Capture the cell that displays the provided text and extract its [x, y] central coordinate. 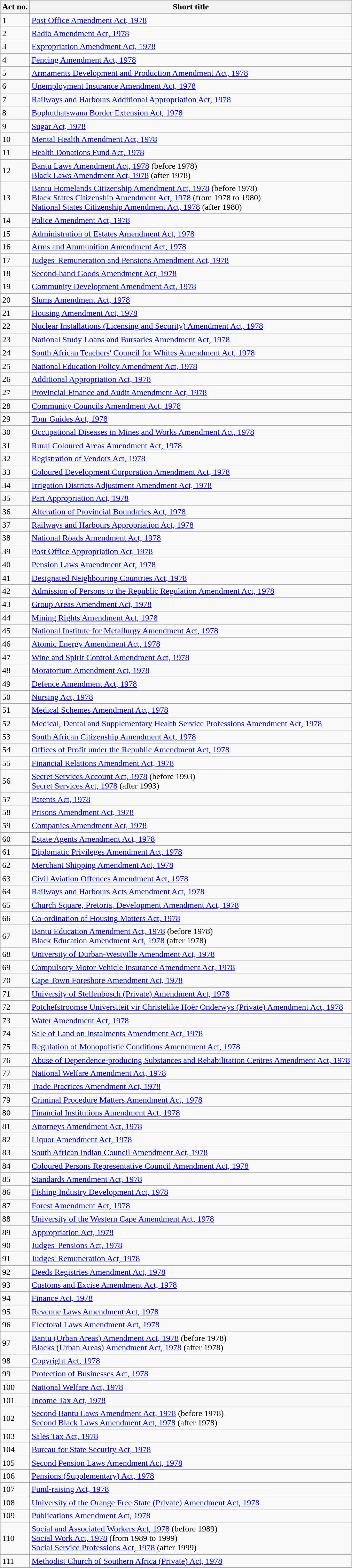
26 [15, 379]
107 [15, 1489]
49 [15, 684]
53 [15, 737]
Companies Amendment Act, 1978 [191, 825]
Community Development Amendment Act, 1978 [191, 287]
Customs and Excise Amendment Act, 1978 [191, 1285]
65 [15, 905]
105 [15, 1463]
Part Appropriation Act, 1978 [191, 498]
Trade Practices Amendment Act, 1978 [191, 1087]
Deeds Registries Amendment Act, 1978 [191, 1272]
Pensions (Supplementary) Act, 1978 [191, 1476]
40 [15, 565]
42 [15, 591]
109 [15, 1516]
Fishing Industry Development Act, 1978 [191, 1192]
50 [15, 697]
Compulsory Motor Vehicle Insurance Amendment Act, 1978 [191, 967]
43 [15, 604]
61 [15, 852]
92 [15, 1272]
13 [15, 198]
94 [15, 1298]
Judges' Pensions Act, 1978 [191, 1245]
103 [15, 1436]
35 [15, 498]
Admission of Persons to the Republic Regulation Amendment Act, 1978 [191, 591]
South African Citizenship Amendment Act, 1978 [191, 737]
Designated Neighbouring Countries Act, 1978 [191, 578]
27 [15, 392]
Mental Health Amendment Act, 1978 [191, 139]
104 [15, 1449]
44 [15, 617]
Post Office Appropriation Act, 1978 [191, 551]
Potchefstroomse Universiteit vir Christelike Hoër Onderwys (Private) Amendment Act, 1978 [191, 1007]
4 [15, 60]
98 [15, 1361]
University of the Western Cape Amendment Act, 1978 [191, 1219]
95 [15, 1312]
83 [15, 1153]
Short title [191, 7]
17 [15, 260]
56 [15, 781]
Wine and Spirit Control Amendment Act, 1978 [191, 657]
110 [15, 1538]
7 [15, 99]
84 [15, 1166]
16 [15, 247]
Fencing Amendment Act, 1978 [191, 60]
Prisons Amendment Act, 1978 [191, 812]
96 [15, 1325]
University of the Orange Free State (Private) Amendment Act, 1978 [191, 1502]
Merchant Shipping Amendment Act, 1978 [191, 865]
85 [15, 1179]
Housing Amendment Act, 1978 [191, 313]
68 [15, 954]
National Roads Amendment Act, 1978 [191, 538]
Social and Associated Workers Act, 1978 (before 1989) Social Work Act, 1978 (from 1989 to 1999) Social Service Professions Act, 1978 (after 1999) [191, 1538]
National Education Policy Amendment Act, 1978 [191, 366]
20 [15, 300]
54 [15, 750]
Financial Institutions Amendment Act, 1978 [191, 1113]
28 [15, 406]
Fund-raising Act, 1978 [191, 1489]
88 [15, 1219]
Bantu Education Amendment Act, 1978 (before 1978) Black Education Amendment Act, 1978 (after 1978) [191, 936]
37 [15, 525]
Methodist Church of Southern Africa (Private) Act, 1978 [191, 1561]
23 [15, 339]
Railways and Harbours Acts Amendment Act, 1978 [191, 892]
102 [15, 1418]
Co-ordination of Housing Matters Act, 1978 [191, 918]
Bantu Laws Amendment Act, 1978 (before 1978) Black Laws Amendment Act, 1978 (after 1978) [191, 170]
29 [15, 419]
36 [15, 512]
Group Areas Amendment Act, 1978 [191, 604]
80 [15, 1113]
Financial Relations Amendment Act, 1978 [191, 763]
University of Stellenbosch (Private) Amendment Act, 1978 [191, 994]
Judges' Remuneration Act, 1978 [191, 1258]
71 [15, 994]
82 [15, 1139]
31 [15, 446]
National Study Loans and Bursaries Amendment Act, 1978 [191, 339]
Arms and Ammunition Amendment Act, 1978 [191, 247]
Community Councils Amendment Act, 1978 [191, 406]
57 [15, 799]
2 [15, 33]
Copyright Act, 1978 [191, 1361]
64 [15, 892]
99 [15, 1374]
Expropriation Amendment Act, 1978 [191, 47]
11 [15, 152]
Judges' Remuneration and Pensions Amendment Act, 1978 [191, 260]
National Welfare Act, 1978 [191, 1387]
Bantu (Urban Areas) Amendment Act, 1978 (before 1978) Blacks (Urban Areas) Amendment Act, 1978 (after 1978) [191, 1343]
1 [15, 20]
Regulation of Monopolistic Conditions Amendment Act, 1978 [191, 1047]
15 [15, 234]
77 [15, 1073]
69 [15, 967]
Radio Amendment Act, 1978 [191, 33]
25 [15, 366]
89 [15, 1232]
Patents Act, 1978 [191, 799]
Nursing Act, 1978 [191, 697]
58 [15, 812]
Revenue Laws Amendment Act, 1978 [191, 1312]
South African Teachers' Council for Whites Amendment Act, 1978 [191, 353]
5 [15, 73]
3 [15, 47]
Civil Aviation Offences Amendment Act, 1978 [191, 879]
59 [15, 825]
10 [15, 139]
76 [15, 1060]
Medical Schemes Amendment Act, 1978 [191, 710]
12 [15, 170]
24 [15, 353]
93 [15, 1285]
Nuclear Installations (Licensing and Security) Amendment Act, 1978 [191, 326]
Moratorium Amendment Act, 1978 [191, 671]
8 [15, 113]
73 [15, 1020]
Act no. [15, 7]
60 [15, 839]
30 [15, 432]
Income Tax Act, 1978 [191, 1400]
Offices of Profit under the Republic Amendment Act, 1978 [191, 750]
Sale of Land on Instalments Amendment Act, 1978 [191, 1033]
Coloured Persons Representative Council Amendment Act, 1978 [191, 1166]
78 [15, 1087]
National Institute for Metallurgy Amendment Act, 1978 [191, 631]
70 [15, 981]
97 [15, 1343]
Water Amendment Act, 1978 [191, 1020]
51 [15, 710]
Atomic Energy Amendment Act, 1978 [191, 644]
Alteration of Provincial Boundaries Act, 1978 [191, 512]
Second-hand Goods Amendment Act, 1978 [191, 273]
86 [15, 1192]
32 [15, 459]
Publications Amendment Act, 1978 [191, 1516]
9 [15, 126]
48 [15, 671]
Appropriation Act, 1978 [191, 1232]
66 [15, 918]
Church Square, Pretoria, Development Amendment Act, 1978 [191, 905]
38 [15, 538]
34 [15, 485]
University of Durban-Westville Amendment Act, 1978 [191, 954]
Armaments Development and Production Amendment Act, 1978 [191, 73]
22 [15, 326]
Criminal Procedure Matters Amendment Act, 1978 [191, 1100]
Rural Coloured Areas Amendment Act, 1978 [191, 446]
National Welfare Amendment Act, 1978 [191, 1073]
Protection of Businesses Act, 1978 [191, 1374]
Electoral Laws Amendment Act, 1978 [191, 1325]
Forest Amendment Act, 1978 [191, 1206]
Administration of Estates Amendment Act, 1978 [191, 234]
21 [15, 313]
Registration of Vendors Act, 1978 [191, 459]
Attorneys Amendment Act, 1978 [191, 1126]
63 [15, 879]
Estate Agents Amendment Act, 1978 [191, 839]
108 [15, 1502]
111 [15, 1561]
67 [15, 936]
Provincial Finance and Audit Amendment Act, 1978 [191, 392]
Abuse of Dependence-producing Substances and Rehabilitation Centres Amendment Act, 1978 [191, 1060]
75 [15, 1047]
Railways and Harbours Additional Appropriation Act, 1978 [191, 99]
90 [15, 1245]
Cape Town Foreshore Amendment Act, 1978 [191, 981]
Slums Amendment Act, 1978 [191, 300]
79 [15, 1100]
18 [15, 273]
81 [15, 1126]
6 [15, 86]
46 [15, 644]
55 [15, 763]
87 [15, 1206]
74 [15, 1033]
Sales Tax Act, 1978 [191, 1436]
106 [15, 1476]
Pension Laws Amendment Act, 1978 [191, 565]
Tour Guides Act, 1978 [191, 419]
47 [15, 657]
Police Amendment Act, 1978 [191, 221]
100 [15, 1387]
Standards Amendment Act, 1978 [191, 1179]
Bophuthatswana Border Extension Act, 1978 [191, 113]
45 [15, 631]
South African Indian Council Amendment Act, 1978 [191, 1153]
Finance Act, 1978 [191, 1298]
Health Donations Fund Act, 1978 [191, 152]
Railways and Harbours Appropriation Act, 1978 [191, 525]
14 [15, 221]
Diplomatic Privileges Amendment Act, 1978 [191, 852]
Irrigation Districts Adjustment Amendment Act, 1978 [191, 485]
62 [15, 865]
52 [15, 723]
Unemployment Insurance Amendment Act, 1978 [191, 86]
41 [15, 578]
Additional Appropriation Act, 1978 [191, 379]
Occupational Diseases in Mines and Works Amendment Act, 1978 [191, 432]
Bureau for State Security Act, 1978 [191, 1449]
39 [15, 551]
Post Office Amendment Act, 1978 [191, 20]
Secret Services Account Act, 1978 (before 1993) Secret Services Act, 1978 (after 1993) [191, 781]
Coloured Development Corporation Amendment Act, 1978 [191, 472]
Mining Rights Amendment Act, 1978 [191, 617]
Second Pension Laws Amendment Act, 1978 [191, 1463]
19 [15, 287]
Defence Amendment Act, 1978 [191, 684]
Liquor Amendment Act, 1978 [191, 1139]
33 [15, 472]
Second Bantu Laws Amendment Act, 1978 (before 1978) Second Black Laws Amendment Act, 1978 (after 1978) [191, 1418]
72 [15, 1007]
101 [15, 1400]
Sugar Act, 1978 [191, 126]
91 [15, 1258]
Medical, Dental and Supplementary Health Service Professions Amendment Act, 1978 [191, 723]
